Output the (x, y) coordinate of the center of the cell containing the given text.  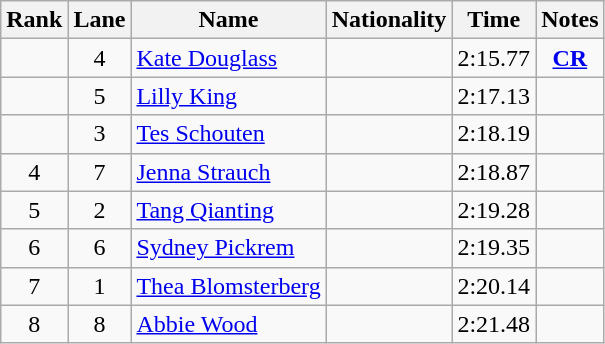
Sydney Pickrem (228, 248)
2:21.48 (494, 324)
3 (100, 134)
Abbie Wood (228, 324)
Nationality (389, 20)
Jenna Strauch (228, 172)
Lane (100, 20)
CR (570, 58)
2:18.19 (494, 134)
Name (228, 20)
2:15.77 (494, 58)
2:19.28 (494, 210)
Tang Qianting (228, 210)
Lilly King (228, 96)
2:18.87 (494, 172)
Time (494, 20)
1 (100, 286)
Notes (570, 20)
2:19.35 (494, 248)
2 (100, 210)
2:17.13 (494, 96)
Rank (34, 20)
Kate Douglass (228, 58)
Thea Blomsterberg (228, 286)
2:20.14 (494, 286)
Tes Schouten (228, 134)
